Extract the (x, y) coordinate from the center of the cell holding the provided text.  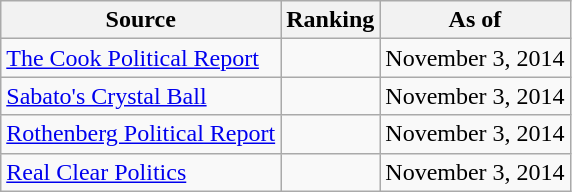
The Cook Political Report (141, 58)
Real Clear Politics (141, 172)
As of (475, 20)
Ranking (330, 20)
Rothenberg Political Report (141, 134)
Sabato's Crystal Ball (141, 96)
Source (141, 20)
